Identify which cell holds the provided text, then report its [X, Y] central coordinate. 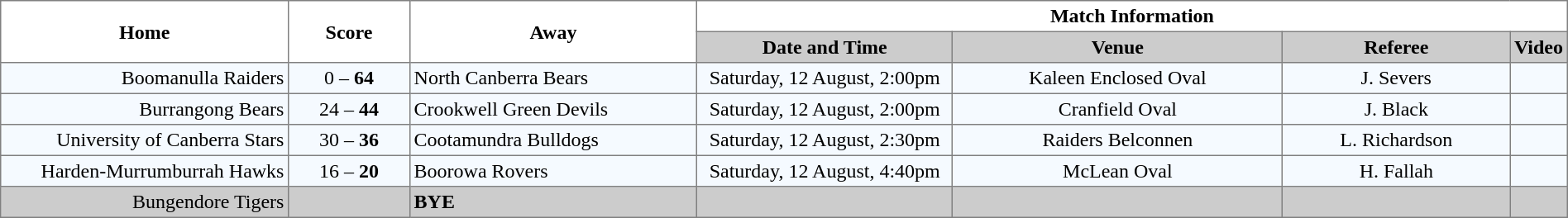
Video [1539, 47]
Harden-Murrumburrah Hawks [145, 171]
Burrangong Bears [145, 109]
North Canberra Bears [552, 78]
University of Canberra Stars [145, 140]
Score [349, 31]
Crookwell Green Devils [552, 109]
Referee [1396, 47]
Boorowa Rovers [552, 171]
Cranfield Oval [1118, 109]
Bungendore Tigers [145, 202]
Saturday, 12 August, 2:30pm [825, 140]
Boomanulla Raiders [145, 78]
Raiders Belconnen [1118, 140]
Match Information [1133, 17]
0 – 64 [349, 78]
Away [552, 31]
Date and Time [825, 47]
BYE [552, 202]
Cootamundra Bulldogs [552, 140]
Home [145, 31]
Saturday, 12 August, 4:40pm [825, 171]
L. Richardson [1396, 140]
Kaleen Enclosed Oval [1118, 78]
H. Fallah [1396, 171]
Venue [1118, 47]
16 – 20 [349, 171]
J. Black [1396, 109]
30 – 36 [349, 140]
J. Severs [1396, 78]
24 – 44 [349, 109]
McLean Oval [1118, 171]
